Pinpoint the cell where the given text exists, returning its [X, Y] midpoint coordinate. 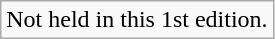
Not held in this 1st edition. [137, 20]
